Provide the [x, y] coordinate of the cell's center where the given text is located.  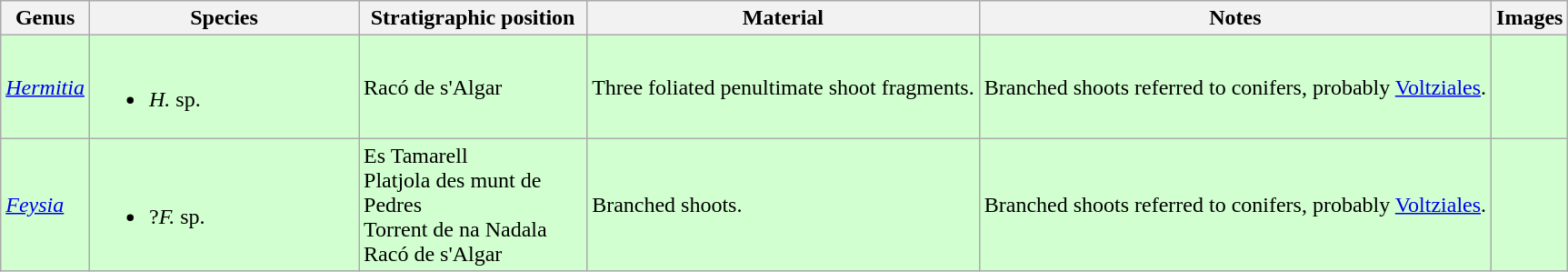
Feysia [45, 205]
Species [224, 18]
Three foliated penultimate shoot fragments. [784, 87]
Hermitia [45, 87]
Es TamarellPlatjola des munt de PedresTorrent de na NadalaRacó de s'Algar [473, 205]
Racó de s'Algar [473, 87]
?F. sp. [224, 205]
H. sp. [224, 87]
Branched shoots. [784, 205]
Stratigraphic position [473, 18]
Material [784, 18]
Genus [45, 18]
Notes [1234, 18]
Images [1530, 18]
